Identify which cell holds the provided text, then report its (x, y) central coordinate. 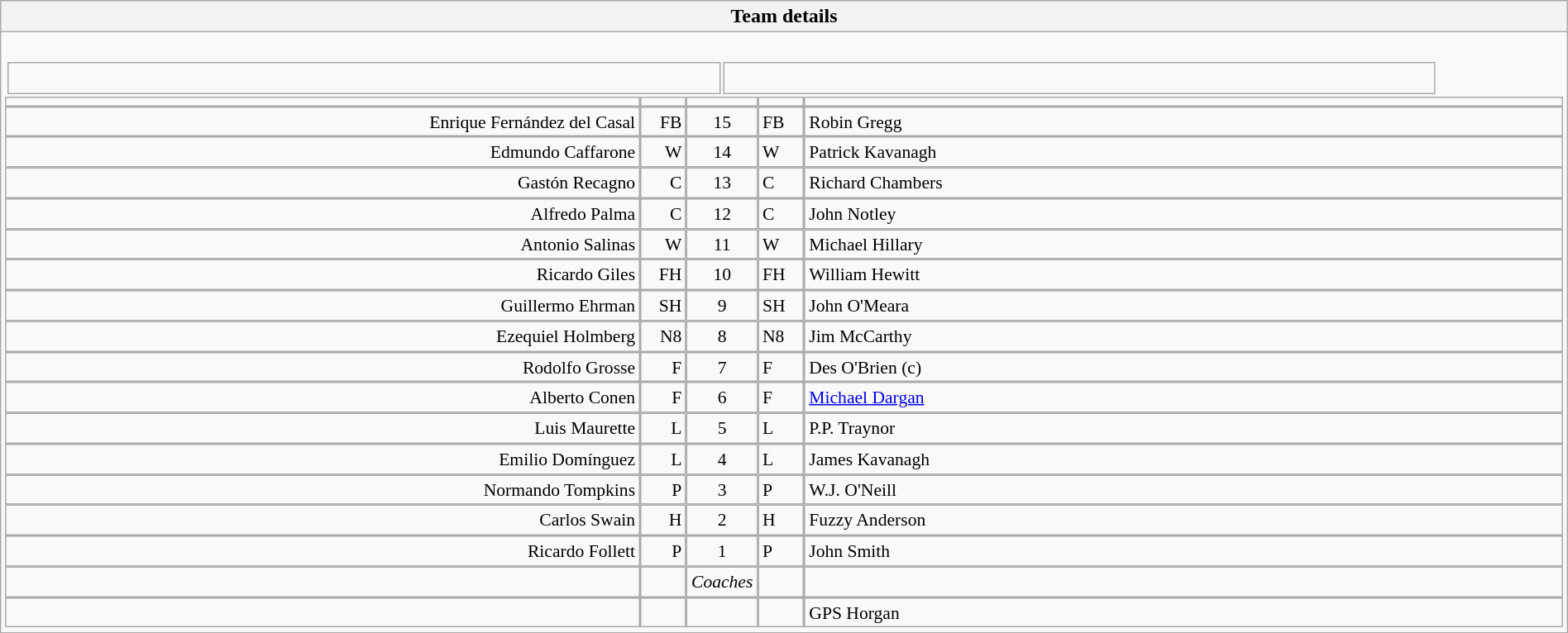
Team details (784, 17)
14 (722, 152)
Luis Maurette (323, 428)
Gastón Recagno (323, 183)
Michael Dargan (1184, 398)
Carlos Swain (323, 521)
Robin Gregg (1184, 122)
P.P. Traynor (1184, 428)
5 (722, 428)
Alfredo Palma (323, 213)
7 (722, 367)
GPS Horgan (1184, 613)
Michael Hillary (1184, 245)
Alberto Conen (323, 398)
W.J. O'Neill (1184, 489)
Guillermo Ehrman (323, 306)
Patrick Kavanagh (1184, 152)
10 (722, 274)
Ricardo Follett (323, 550)
Emilio Domínguez (323, 459)
Antonio Salinas (323, 245)
Enrique Fernández del Casal (323, 122)
9 (722, 306)
Normando Tompkins (323, 489)
Ricardo Giles (323, 274)
6 (722, 398)
Ezequiel Holmberg (323, 336)
John Notley (1184, 213)
12 (722, 213)
Edmundo Caffarone (323, 152)
4 (722, 459)
Coaches (722, 582)
Richard Chambers (1184, 183)
15 (722, 122)
1 (722, 550)
John O'Meara (1184, 306)
John Smith (1184, 550)
James Kavanagh (1184, 459)
Rodolfo Grosse (323, 367)
11 (722, 245)
8 (722, 336)
3 (722, 489)
2 (722, 521)
Des O'Brien (c) (1184, 367)
Jim McCarthy (1184, 336)
William Hewitt (1184, 274)
13 (722, 183)
Fuzzy Anderson (1184, 521)
